Detect which cell encompasses the target text, then output its (x, y) center coordinate. 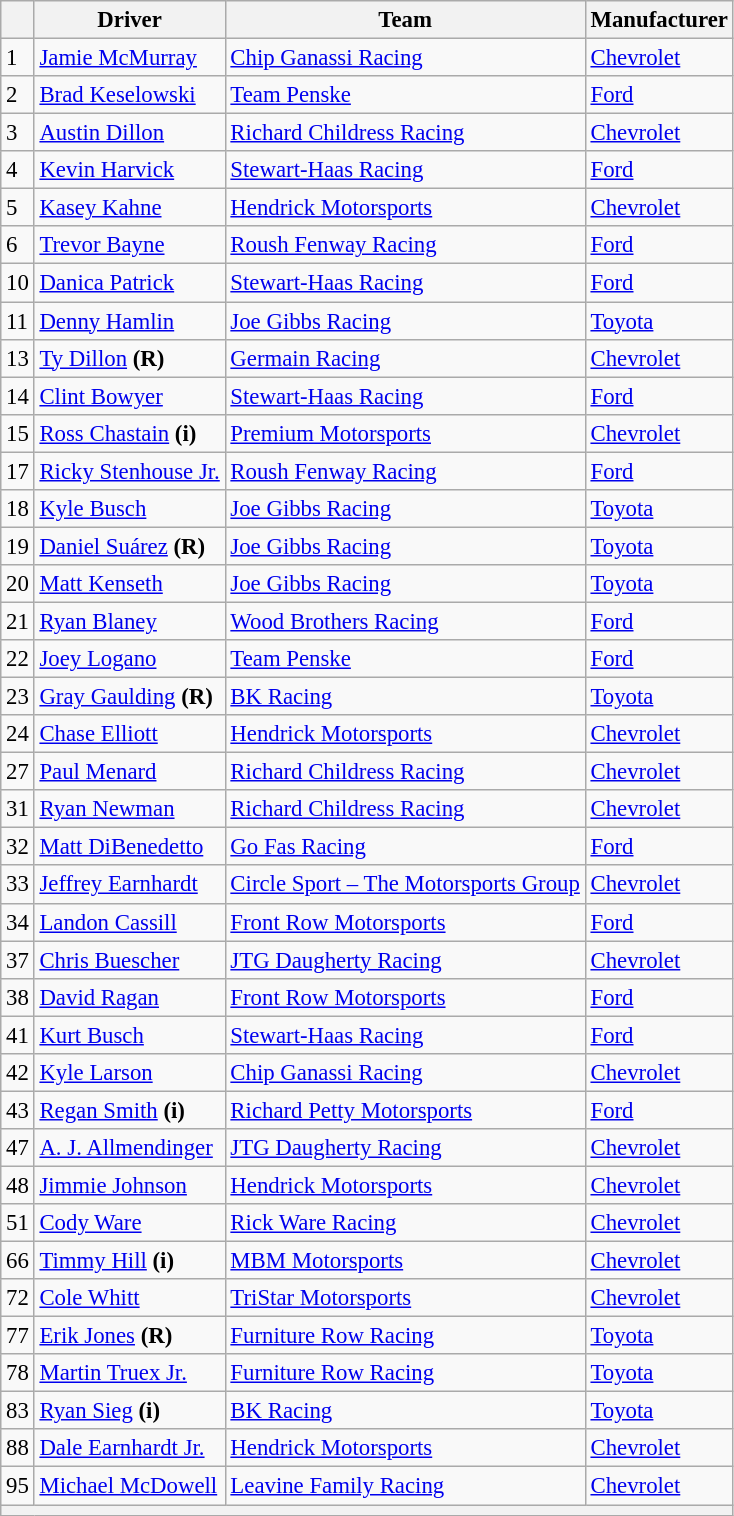
15 (18, 433)
Kevin Harvick (130, 170)
Clint Bowyer (130, 396)
48 (18, 1185)
13 (18, 358)
Manufacturer (659, 20)
Austin Dillon (130, 133)
Daniel Suárez (R) (130, 546)
Matt DiBenedetto (130, 847)
24 (18, 734)
Ricky Stenhouse Jr. (130, 471)
72 (18, 1298)
Ryan Newman (130, 809)
Rick Ware Racing (405, 1223)
4 (18, 170)
Trevor Bayne (130, 245)
Cody Ware (130, 1223)
Kyle Busch (130, 509)
Circle Sport – The Motorsports Group (405, 885)
43 (18, 1110)
Landon Cassill (130, 922)
Germain Racing (405, 358)
Driver (130, 20)
Jimmie Johnson (130, 1185)
22 (18, 659)
TriStar Motorsports (405, 1298)
37 (18, 960)
MBM Motorsports (405, 1261)
Kurt Busch (130, 1035)
33 (18, 885)
78 (18, 1373)
Richard Petty Motorsports (405, 1110)
Go Fas Racing (405, 847)
83 (18, 1411)
21 (18, 621)
2 (18, 95)
1 (18, 58)
Martin Truex Jr. (130, 1373)
14 (18, 396)
77 (18, 1336)
Wood Brothers Racing (405, 621)
David Ragan (130, 997)
5 (18, 208)
23 (18, 697)
Chris Buescher (130, 960)
47 (18, 1148)
Ryan Blaney (130, 621)
Team (405, 20)
Danica Patrick (130, 283)
Joey Logano (130, 659)
Chase Elliott (130, 734)
Michael McDowell (130, 1486)
Cole Whitt (130, 1298)
Premium Motorsports (405, 433)
19 (18, 546)
32 (18, 847)
88 (18, 1449)
Brad Keselowski (130, 95)
41 (18, 1035)
27 (18, 772)
Jeffrey Earnhardt (130, 885)
10 (18, 283)
Ross Chastain (i) (130, 433)
Erik Jones (R) (130, 1336)
Denny Hamlin (130, 321)
17 (18, 471)
11 (18, 321)
34 (18, 922)
Timmy Hill (i) (130, 1261)
3 (18, 133)
Dale Earnhardt Jr. (130, 1449)
18 (18, 509)
A. J. Allmendinger (130, 1148)
42 (18, 1073)
Gray Gaulding (R) (130, 697)
Leavine Family Racing (405, 1486)
66 (18, 1261)
20 (18, 584)
Ty Dillon (R) (130, 358)
95 (18, 1486)
6 (18, 245)
Regan Smith (i) (130, 1110)
31 (18, 809)
38 (18, 997)
Kasey Kahne (130, 208)
Ryan Sieg (i) (130, 1411)
51 (18, 1223)
Paul Menard (130, 772)
Kyle Larson (130, 1073)
Matt Kenseth (130, 584)
Jamie McMurray (130, 58)
